Output the (x, y) coordinate of the center of the cell containing the given text.  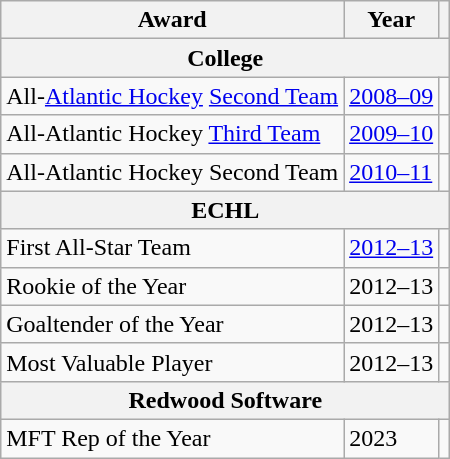
2009–10 (392, 134)
Redwood Software (226, 400)
Goaltender of the Year (172, 324)
Most Valuable Player (172, 362)
All-Atlantic Hockey Third Team (172, 134)
2010–11 (392, 172)
First All-Star Team (172, 248)
Year (392, 20)
2023 (392, 438)
ECHL (226, 210)
Rookie of the Year (172, 286)
Award (172, 20)
2008–09 (392, 96)
College (226, 58)
MFT Rep of the Year (172, 438)
